Extract the [x, y] coordinate from the center of the cell holding the provided text.  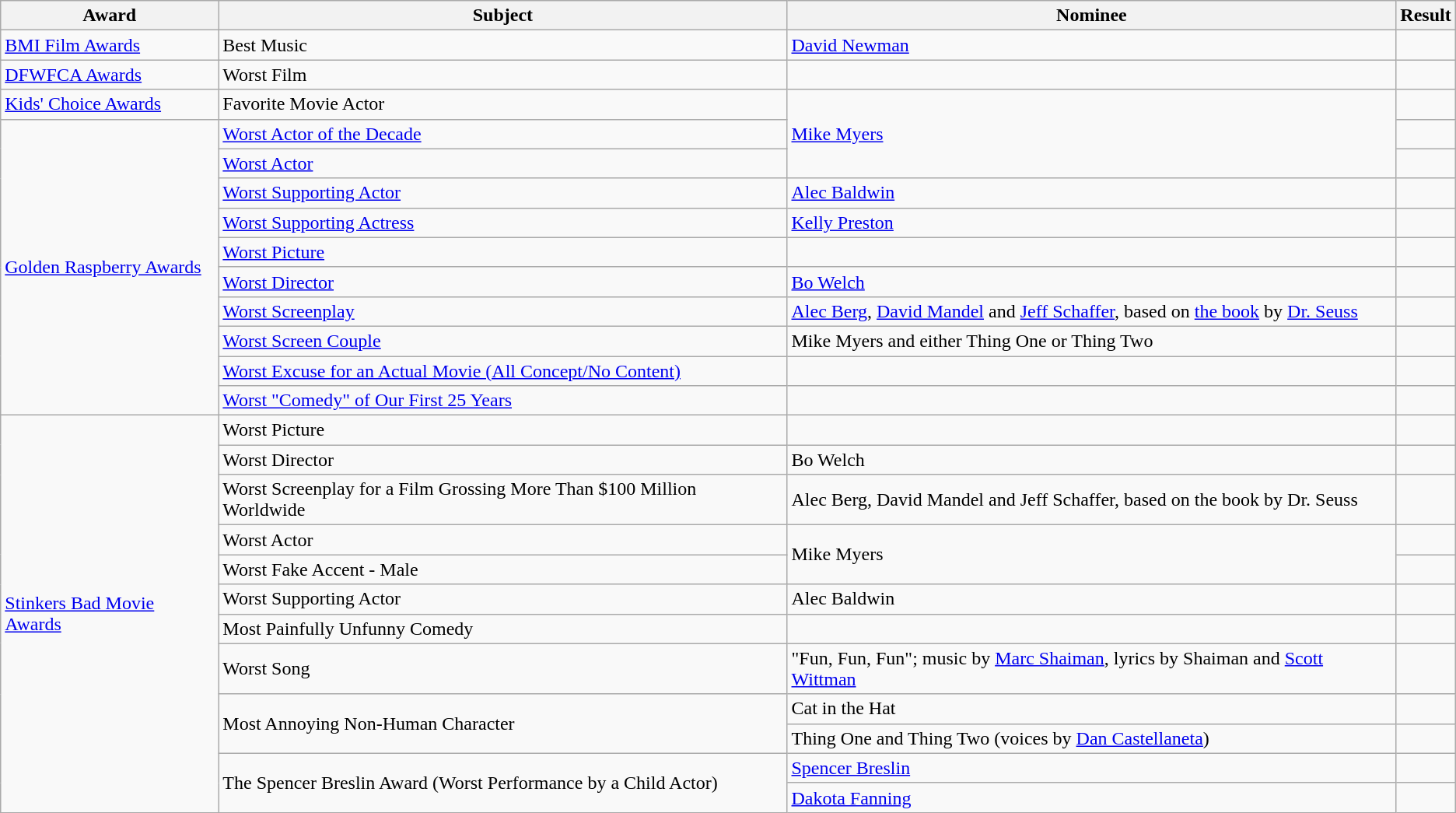
Golden Raspberry Awards [110, 268]
David Newman [1092, 45]
Result [1426, 16]
Worst Screen Couple [502, 341]
Worst Actor of the Decade [502, 134]
Nominee [1092, 16]
Spencer Breslin [1092, 768]
Subject [502, 16]
Kids' Choice Awards [110, 104]
Worst Screenplay for a Film Grossing More Than $100 Million Worldwide [502, 499]
Cat in the Hat [1092, 709]
Worst Fake Accent - Male [502, 569]
Mike Myers and either Thing One or Thing Two [1092, 341]
Award [110, 16]
The Spencer Breslin Award (Worst Performance by a Child Actor) [502, 783]
Dakota Fanning [1092, 797]
Favorite Movie Actor [502, 104]
Worst Supporting Actress [502, 223]
Worst "Comedy" of Our First 25 Years [502, 401]
Most Annoying Non-Human Character [502, 724]
Worst Song [502, 669]
"Fun, Fun, Fun"; music by Marc Shaiman, lyrics by Shaiman and Scott Wittman [1092, 669]
Worst Excuse for an Actual Movie (All Concept/No Content) [502, 371]
BMI Film Awards [110, 45]
DFWFCA Awards [110, 75]
Worst Film [502, 75]
Best Music [502, 45]
Worst Screenplay [502, 311]
Kelly Preston [1092, 223]
Stinkers Bad Movie Awards [110, 615]
Thing One and Thing Two (voices by Dan Castellaneta) [1092, 738]
Most Painfully Unfunny Comedy [502, 629]
